Return the (X, Y) coordinate for the center point of the cell that contains the specified text.  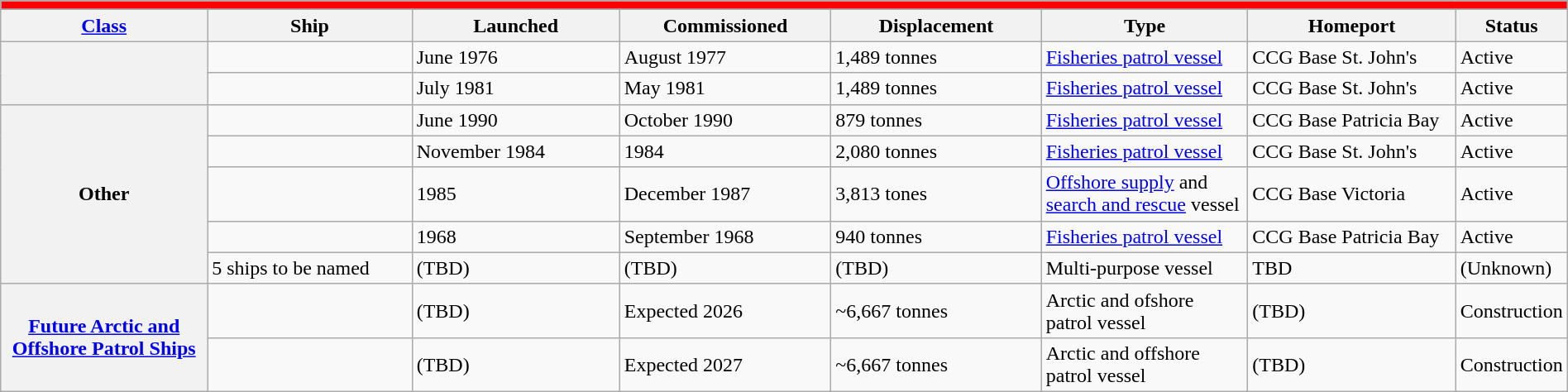
October 1990 (725, 120)
1984 (725, 151)
3,813 tones (936, 194)
Class (104, 26)
Type (1145, 26)
1985 (516, 194)
June 1976 (516, 57)
Launched (516, 26)
CCG Base Victoria (1351, 194)
Multi-purpose vessel (1145, 268)
2,080 tonnes (936, 151)
August 1977 (725, 57)
879 tonnes (936, 120)
Other (104, 194)
Homeport (1351, 26)
September 1968 (725, 237)
Displacement (936, 26)
July 1981 (516, 88)
5 ships to be named (309, 268)
Future Arctic and Offshore Patrol Ships (104, 337)
Status (1512, 26)
Offshore supply and search and rescue vessel (1145, 194)
(Unknown) (1512, 268)
Expected 2027 (725, 364)
Ship (309, 26)
Expected 2026 (725, 311)
May 1981 (725, 88)
June 1990 (516, 120)
TBD (1351, 268)
November 1984 (516, 151)
1968 (516, 237)
Arctic and offshore patrol vessel (1145, 364)
Arctic and ofshore patrol vessel (1145, 311)
December 1987 (725, 194)
940 tonnes (936, 237)
Commissioned (725, 26)
